Search for the cell housing the specified text and yield its [X, Y] center coordinate. 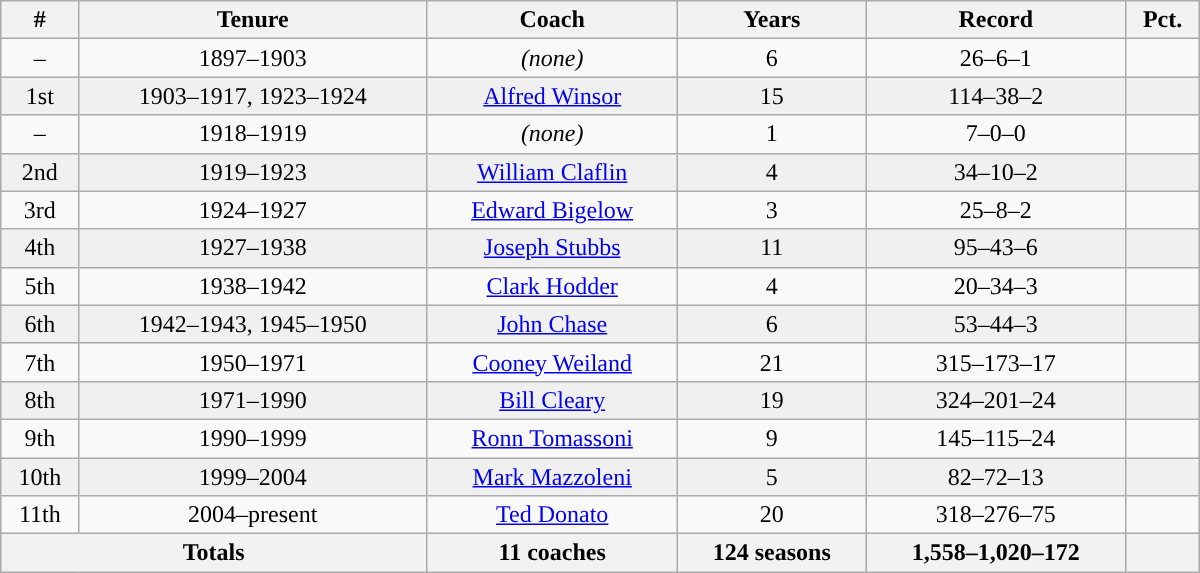
315–173–17 [996, 362]
2nd [40, 172]
145–115–24 [996, 438]
19 [772, 400]
Years [772, 20]
82–72–13 [996, 477]
Totals [214, 553]
Coach [552, 20]
Clark Hodder [552, 286]
3 [772, 210]
6th [40, 324]
53–44–3 [996, 324]
11th [40, 515]
1938–1942 [253, 286]
Tenure [253, 20]
Alfred Winsor [552, 96]
1950–1971 [253, 362]
3rd [40, 210]
1897–1903 [253, 58]
26–6–1 [996, 58]
Pct. [1162, 20]
1903–1917, 1923–1924 [253, 96]
25–8–2 [996, 210]
4th [40, 248]
Joseph Stubbs [552, 248]
15 [772, 96]
Ronn Tomassoni [552, 438]
Mark Mazzoleni [552, 477]
9 [772, 438]
7th [40, 362]
1 [772, 134]
William Claflin [552, 172]
Edward Bigelow [552, 210]
124 seasons [772, 553]
8th [40, 400]
21 [772, 362]
1942–1943, 1945–1950 [253, 324]
John Chase [552, 324]
5 [772, 477]
324–201–24 [996, 400]
20 [772, 515]
11 [772, 248]
Cooney Weiland [552, 362]
20–34–3 [996, 286]
10th [40, 477]
# [40, 20]
9th [40, 438]
11 coaches [552, 553]
114–38–2 [996, 96]
7–0–0 [996, 134]
1st [40, 96]
Ted Donato [552, 515]
Record [996, 20]
95–43–6 [996, 248]
2004–present [253, 515]
1999–2004 [253, 477]
1990–1999 [253, 438]
34–10–2 [996, 172]
Bill Cleary [552, 400]
318–276–75 [996, 515]
5th [40, 286]
1924–1927 [253, 210]
1927–1938 [253, 248]
1918–1919 [253, 134]
1,558–1,020–172 [996, 553]
1971–1990 [253, 400]
1919–1923 [253, 172]
